Pinpoint the cell where the given text exists, returning its [X, Y] midpoint coordinate. 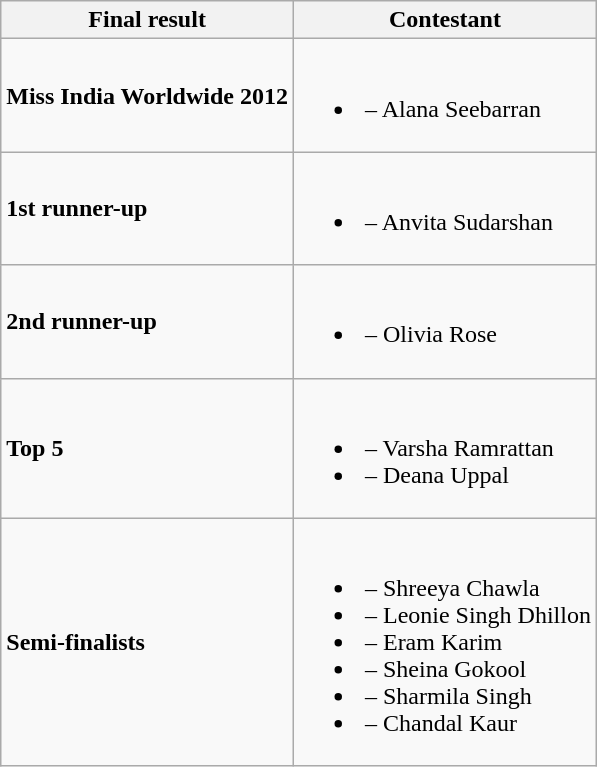
Miss India Worldwide 2012 [148, 96]
– Olivia Rose [444, 322]
Final result [148, 20]
– Shreeya Chawla – Leonie Singh Dhillon – Eram Karim – Sheina Gokool – Sharmila Singh – Chandal Kaur [444, 642]
2nd runner-up [148, 322]
– Varsha Ramrattan – Deana Uppal [444, 448]
1st runner-up [148, 208]
Contestant [444, 20]
Semi-finalists [148, 642]
– Anvita Sudarshan [444, 208]
– Alana Seebarran [444, 96]
Top 5 [148, 448]
